Locate the cell with the specified text and output its [x, y] center coordinate. 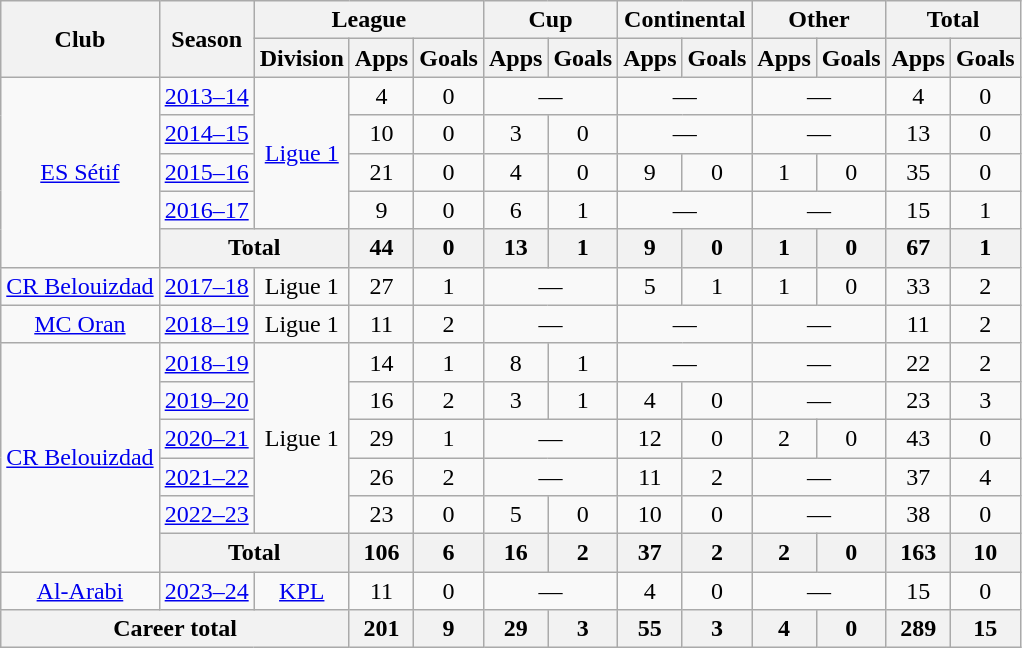
2019–20 [206, 400]
Other [819, 20]
2020–21 [206, 438]
Season [206, 39]
Division [302, 58]
8 [515, 362]
38 [918, 515]
Career total [176, 629]
KPL [302, 591]
33 [918, 286]
2022–23 [206, 515]
2017–18 [206, 286]
67 [918, 248]
Continental [685, 20]
163 [918, 553]
2015–16 [206, 172]
21 [381, 172]
League [368, 20]
22 [918, 362]
201 [381, 629]
43 [918, 438]
2013–14 [206, 96]
MC Oran [80, 324]
ES Sétif [80, 172]
Club [80, 39]
44 [381, 248]
2016–17 [206, 210]
27 [381, 286]
55 [650, 629]
35 [918, 172]
14 [381, 362]
26 [381, 477]
289 [918, 629]
Al-Arabi [80, 591]
2021–22 [206, 477]
106 [381, 553]
2014–15 [206, 134]
2023–24 [206, 591]
Cup [550, 20]
12 [650, 438]
